Locate the cell with the specified text and output its [x, y] center coordinate. 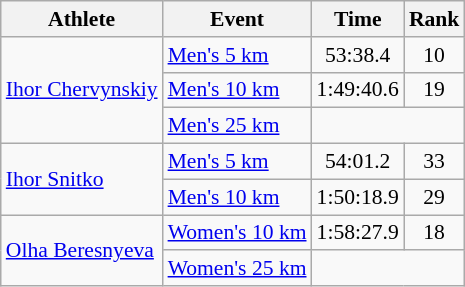
10 [434, 55]
54:01.2 [358, 162]
Ihor Chervynskiy [82, 90]
Time [358, 19]
18 [434, 233]
Women's 10 km [238, 233]
1:50:18.9 [358, 197]
19 [434, 90]
Olha Beresnyeva [82, 250]
Event [238, 19]
33 [434, 162]
53:38.4 [358, 55]
1:58:27.9 [358, 233]
Ihor Snitko [82, 180]
1:49:40.6 [358, 90]
Athlete [82, 19]
Women's 25 km [238, 269]
Men's 25 km [238, 126]
Rank [434, 19]
29 [434, 197]
